Provide the [X, Y] coordinate of the cell's center where the given text is located.  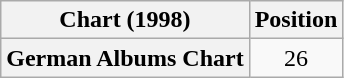
Position [296, 20]
Chart (1998) [125, 20]
German Albums Chart [125, 58]
26 [296, 58]
